Return the [x, y] coordinate for the center point of the cell that contains the specified text.  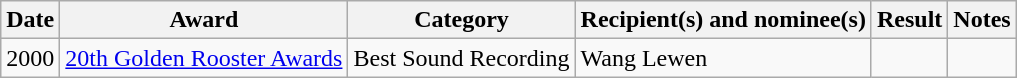
Result [909, 20]
Wang Lewen [723, 58]
20th Golden Rooster Awards [204, 58]
Notes [982, 20]
Best Sound Recording [462, 58]
2000 [30, 58]
Recipient(s) and nominee(s) [723, 20]
Category [462, 20]
Date [30, 20]
Award [204, 20]
